Detect which cell encompasses the target text, then output its [X, Y] center coordinate. 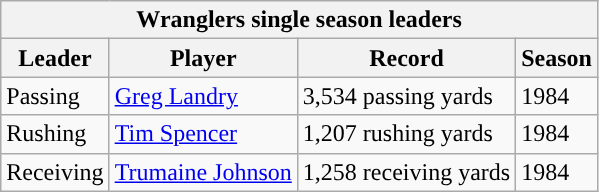
1,207 rushing yards [406, 134]
1,258 receiving yards [406, 172]
Wranglers single season leaders [300, 20]
Greg Landry [203, 96]
3,534 passing yards [406, 96]
Receiving [55, 172]
Passing [55, 96]
Leader [55, 58]
Season [557, 58]
Rushing [55, 134]
Trumaine Johnson [203, 172]
Record [406, 58]
Tim Spencer [203, 134]
Player [203, 58]
